Return [X, Y] of the center of cell containing provided text 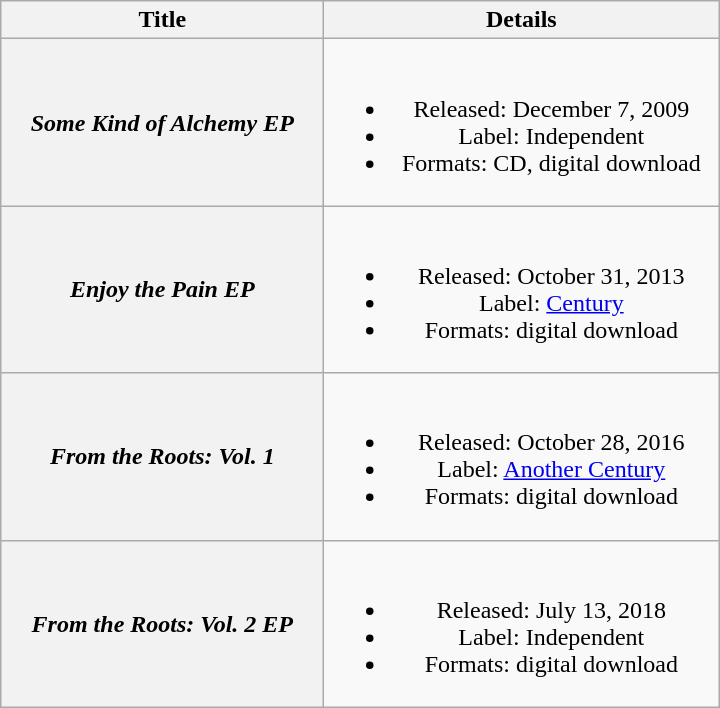
Enjoy the Pain EP [162, 290]
Released: December 7, 2009Label: IndependentFormats: CD, digital download [522, 122]
From the Roots: Vol. 2 EP [162, 624]
Released: October 31, 2013Label: CenturyFormats: digital download [522, 290]
Title [162, 20]
Released: October 28, 2016Label: Another CenturyFormats: digital download [522, 456]
From the Roots: Vol. 1 [162, 456]
Details [522, 20]
Some Kind of Alchemy EP [162, 122]
Released: July 13, 2018Label: IndependentFormats: digital download [522, 624]
